Provide the [X, Y] coordinate of the cell's center where the given text is located.  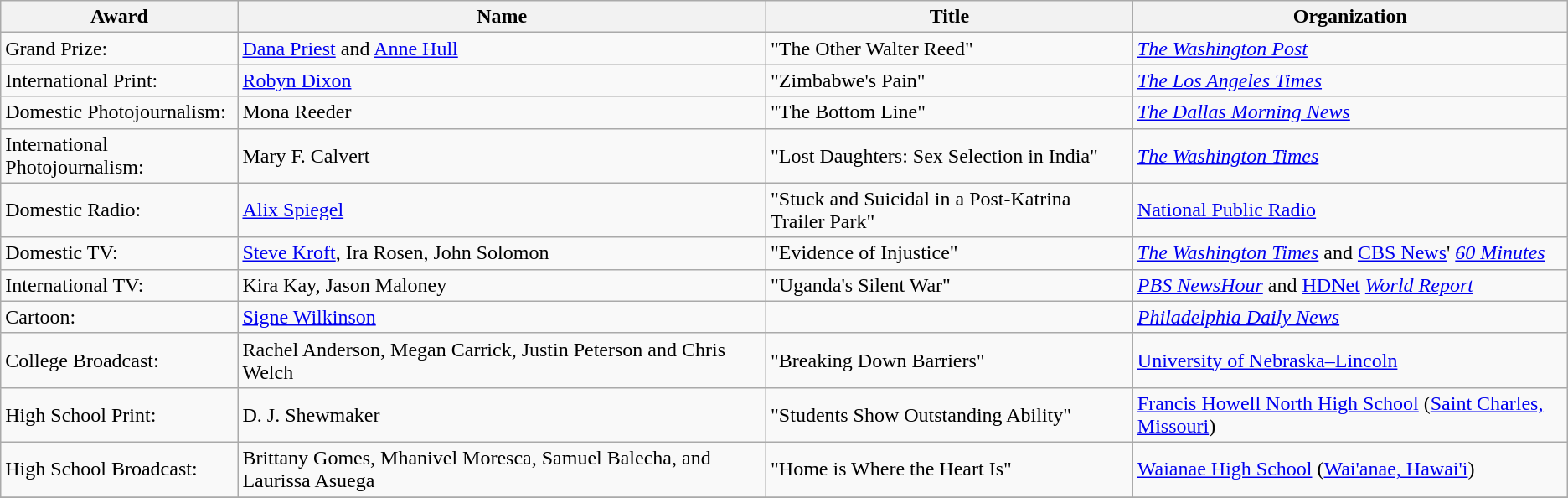
Award [119, 17]
Waianae High School (Wai'anae, Hawai'i) [1350, 469]
Mona Reeder [503, 112]
Brittany Gomes, Mhanivel Moresca, Samuel Balecha, and Laurissa Asuega [503, 469]
International Photojournalism: [119, 156]
"Zimbabwe's Pain" [950, 80]
High School Print: [119, 414]
PBS NewsHour and HDNet World Report [1350, 285]
D. J. Shewmaker [503, 414]
"Lost Daughters: Sex Selection in India" [950, 156]
Mary F. Calvert [503, 156]
"Students Show Outstanding Ability" [950, 414]
The Los Angeles Times [1350, 80]
International TV: [119, 285]
Signe Wilkinson [503, 317]
Steve Kroft, Ira Rosen, John Solomon [503, 253]
National Public Radio [1350, 210]
The Dallas Morning News [1350, 112]
Philadelphia Daily News [1350, 317]
Title [950, 17]
"The Other Walter Reed" [950, 49]
The Washington Times [1350, 156]
"Home is Where the Heart Is" [950, 469]
Robyn Dixon [503, 80]
Kira Kay, Jason Maloney [503, 285]
"The Bottom Line" [950, 112]
"Evidence of Injustice" [950, 253]
Organization [1350, 17]
International Print: [119, 80]
High School Broadcast: [119, 469]
"Uganda's Silent War" [950, 285]
Francis Howell North High School (Saint Charles, Missouri) [1350, 414]
Domestic Radio: [119, 210]
The Washington Times and CBS News' 60 Minutes [1350, 253]
Name [503, 17]
"Breaking Down Barriers" [950, 361]
Cartoon: [119, 317]
Domestic TV: [119, 253]
Alix Spiegel [503, 210]
Domestic Photojournalism: [119, 112]
University of Nebraska–Lincoln [1350, 361]
College Broadcast: [119, 361]
Grand Prize: [119, 49]
Rachel Anderson, Megan Carrick, Justin Peterson and Chris Welch [503, 361]
The Washington Post [1350, 49]
"Stuck and Suicidal in a Post-Katrina Trailer Park" [950, 210]
Dana Priest and Anne Hull [503, 49]
